Identify which cell holds the provided text, then report its [X, Y] central coordinate. 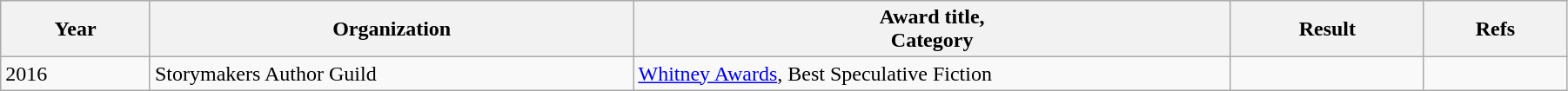
Organization [392, 29]
2016 [76, 74]
Whitney Awards, Best Speculative Fiction [932, 74]
Award title,Category [932, 29]
Refs [1495, 29]
Storymakers Author Guild [392, 74]
Result [1327, 29]
Year [76, 29]
